For the text-containing cell, return its midpoint in [X, Y] coordinate format. 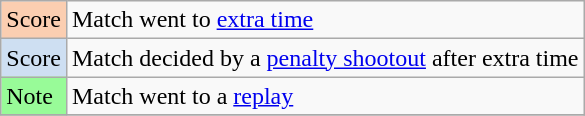
Match went to a replay [325, 96]
Match went to extra time [325, 20]
Note [34, 96]
Match decided by a penalty shootout after extra time [325, 58]
